Search for the cell housing the specified text and yield its [x, y] center coordinate. 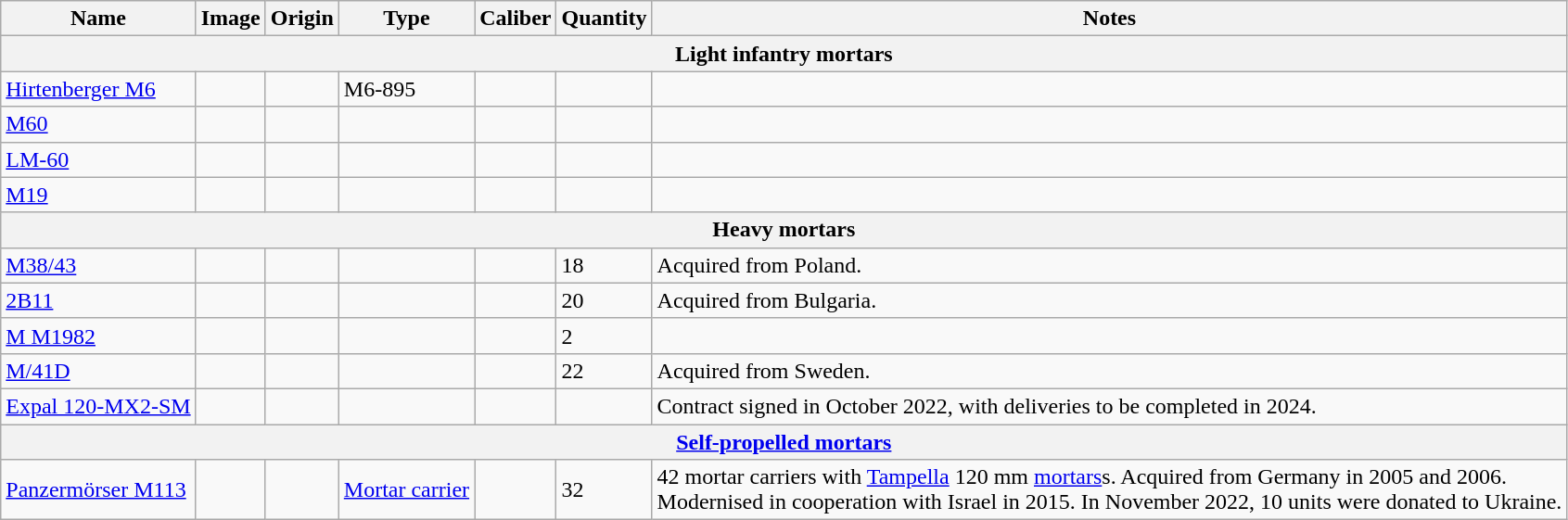
Origin [302, 19]
2B11 [98, 300]
Name [98, 19]
Quantity [605, 19]
Acquired from Sweden. [1109, 371]
Image [230, 19]
M60 [98, 124]
Expal 120-MX2-SM [98, 406]
Heavy mortars [784, 230]
Type [406, 19]
M6-895 [406, 89]
Notes [1109, 19]
Panzermörser M113 [98, 489]
Acquired from Bulgaria. [1109, 300]
Acquired from Poland. [1109, 265]
20 [605, 300]
M/41D [98, 371]
2 [605, 336]
Caliber [516, 19]
M38/43 [98, 265]
32 [605, 489]
18 [605, 265]
Mortar carrier [406, 489]
Hirtenberger M6 [98, 89]
Self-propelled mortars [784, 442]
Contract signed in October 2022, with deliveries to be completed in 2024. [1109, 406]
M M1982 [98, 336]
Light infantry mortars [784, 54]
22 [605, 371]
LM-60 [98, 159]
M19 [98, 195]
